Search for the cell housing the specified text and yield its [x, y] center coordinate. 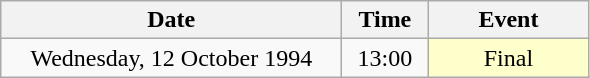
Date [172, 20]
Final [508, 58]
Wednesday, 12 October 1994 [172, 58]
13:00 [385, 58]
Time [385, 20]
Event [508, 20]
